Output the (X, Y) coordinate of the center of the cell containing the given text.  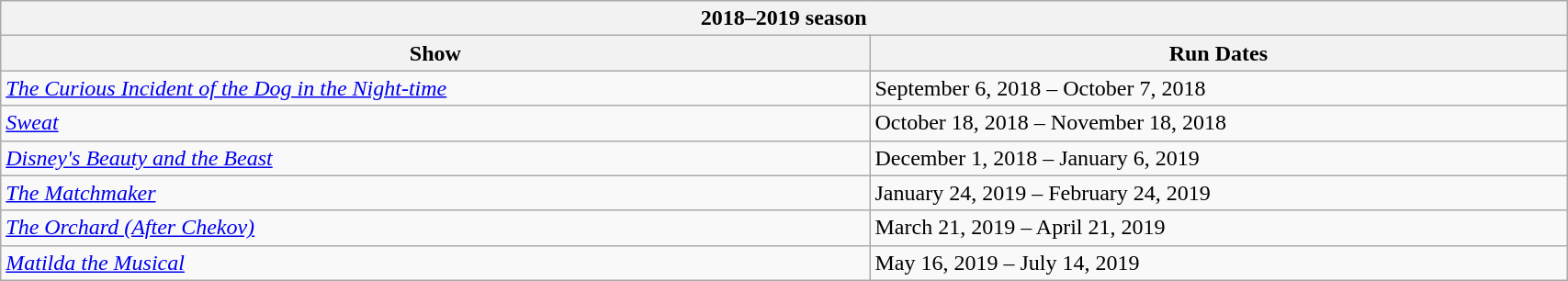
The Orchard (After Chekov) (435, 228)
Matilda the Musical (435, 263)
Disney's Beauty and the Beast (435, 158)
December 1, 2018 – January 6, 2019 (1218, 158)
2018–2019 season (784, 18)
March 21, 2019 – April 21, 2019 (1218, 228)
Run Dates (1218, 53)
The Matchmaker (435, 193)
Show (435, 53)
January 24, 2019 – February 24, 2019 (1218, 193)
Sweat (435, 123)
October 18, 2018 – November 18, 2018 (1218, 123)
May 16, 2019 – July 14, 2019 (1218, 263)
The Curious Incident of the Dog in the Night-time (435, 88)
September 6, 2018 – October 7, 2018 (1218, 88)
